Provide the [X, Y] coordinate of the cell's center where the given text is located.  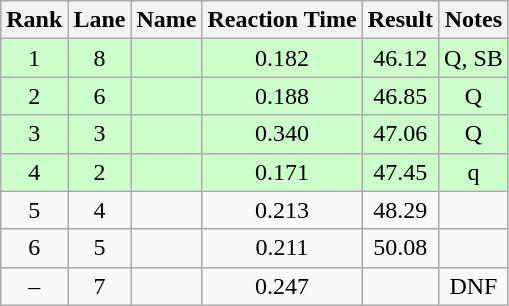
Rank [34, 20]
0.247 [282, 286]
0.182 [282, 58]
0.171 [282, 172]
Reaction Time [282, 20]
50.08 [400, 248]
0.211 [282, 248]
48.29 [400, 210]
0.340 [282, 134]
Name [166, 20]
7 [100, 286]
0.213 [282, 210]
46.12 [400, 58]
Result [400, 20]
Notes [474, 20]
q [474, 172]
47.45 [400, 172]
8 [100, 58]
– [34, 286]
Q, SB [474, 58]
47.06 [400, 134]
0.188 [282, 96]
46.85 [400, 96]
1 [34, 58]
Lane [100, 20]
DNF [474, 286]
